Search for the cell housing the specified text and yield its [X, Y] center coordinate. 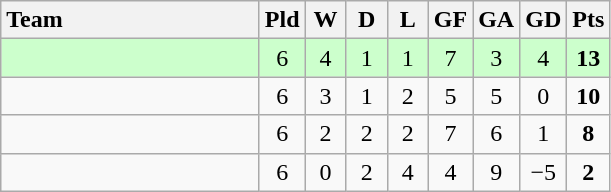
8 [588, 134]
9 [496, 172]
GA [496, 20]
−5 [544, 172]
D [366, 20]
GD [544, 20]
Team [130, 20]
W [326, 20]
GF [450, 20]
10 [588, 96]
13 [588, 58]
Pts [588, 20]
L [408, 20]
Pld [282, 20]
